For the text-containing cell, return its midpoint in (X, Y) coordinate format. 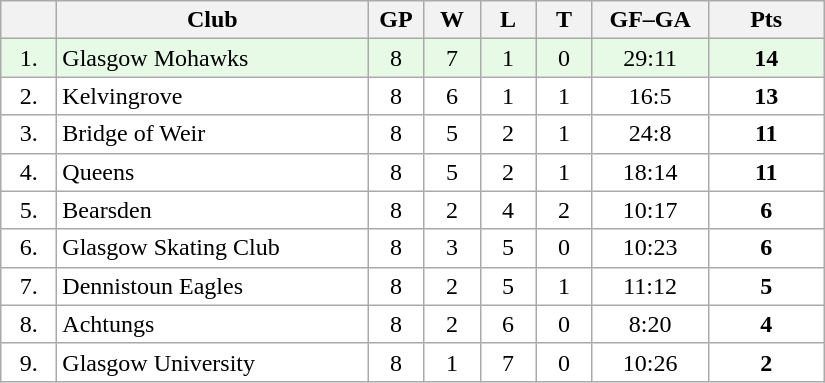
24:8 (650, 134)
GP (396, 20)
Club (212, 20)
Pts (766, 20)
3. (29, 134)
11:12 (650, 286)
Bearsden (212, 210)
16:5 (650, 96)
10:26 (650, 362)
1. (29, 58)
GF–GA (650, 20)
13 (766, 96)
Achtungs (212, 324)
Queens (212, 172)
Glasgow University (212, 362)
8. (29, 324)
18:14 (650, 172)
6. (29, 248)
5. (29, 210)
14 (766, 58)
Glasgow Skating Club (212, 248)
10:17 (650, 210)
29:11 (650, 58)
Dennistoun Eagles (212, 286)
W (452, 20)
L (508, 20)
Bridge of Weir (212, 134)
9. (29, 362)
Glasgow Mohawks (212, 58)
10:23 (650, 248)
2. (29, 96)
Kelvingrove (212, 96)
3 (452, 248)
8:20 (650, 324)
T (564, 20)
4. (29, 172)
7. (29, 286)
